From the cell containing the given text, extract its center point as (x, y) coordinate. 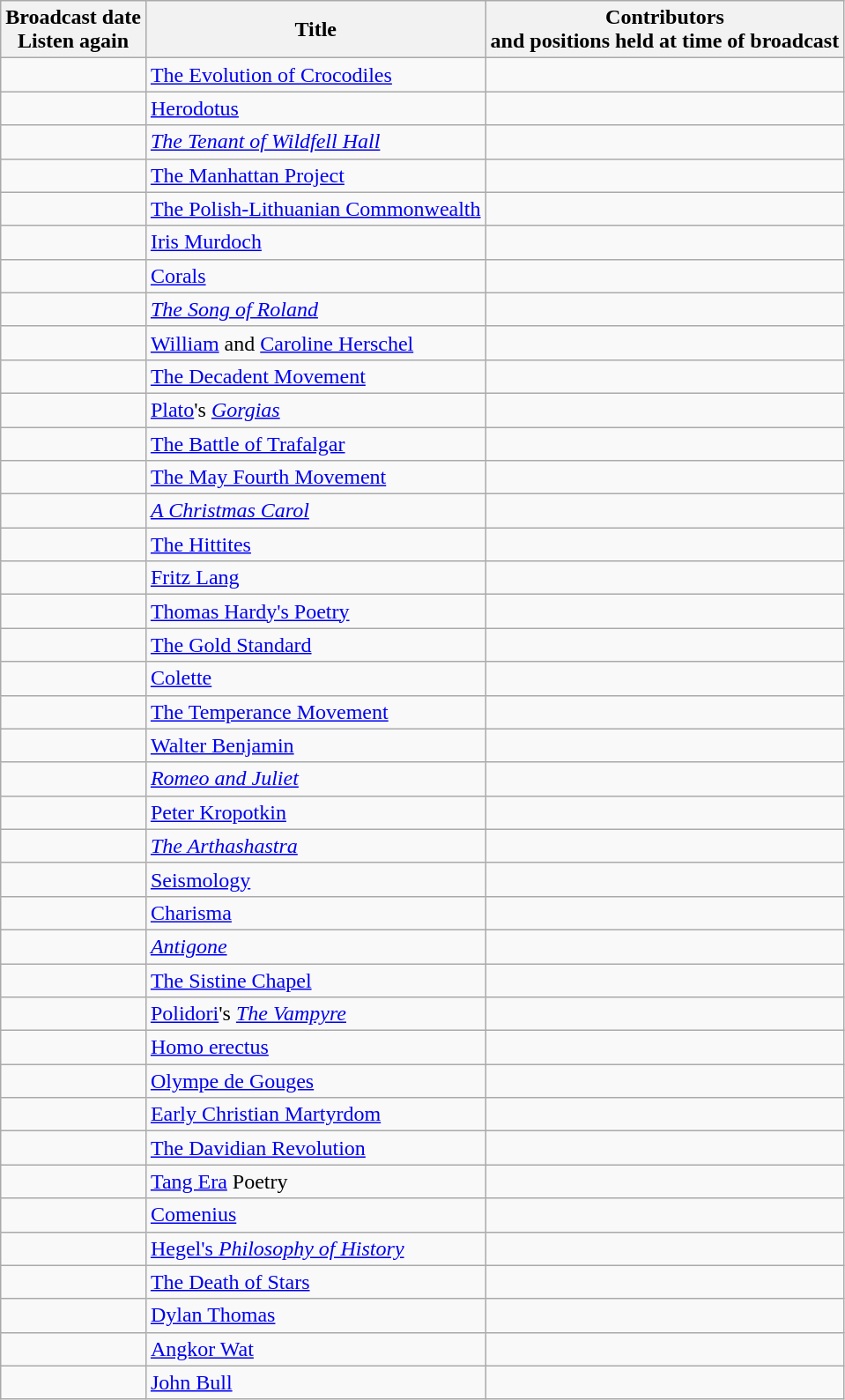
The Sistine Chapel (315, 981)
Antigone (315, 946)
Thomas Hardy's Poetry (315, 611)
A Christmas Carol (315, 511)
The Manhattan Project (315, 175)
Seismology (315, 879)
The Evolution of Crocodiles (315, 75)
Comenius (315, 1215)
Title (315, 30)
The Decadent Movement (315, 376)
Corals (315, 276)
William and Caroline Herschel (315, 343)
The Tenant of Wildfell Hall (315, 142)
Charisma (315, 913)
Polidori's The Vampyre (315, 1014)
The Arthashastra (315, 846)
Peter Kropotkin (315, 812)
The Death of Stars (315, 1282)
Tang Era Poetry (315, 1181)
Contributors and positions held at time of broadcast (664, 30)
Homo erectus (315, 1048)
Dylan Thomas (315, 1315)
John Bull (315, 1382)
The Polish-Lithuanian Commonwealth (315, 209)
Fritz Lang (315, 578)
Herodotus (315, 108)
The Gold Standard (315, 645)
Hegel's Philosophy of History (315, 1248)
The Song of Roland (315, 309)
Colette (315, 678)
Romeo and Juliet (315, 779)
Plato's Gorgias (315, 410)
Early Christian Martyrdom (315, 1115)
The May Fourth Movement (315, 478)
The Temperance Movement (315, 712)
The Hittites (315, 544)
The Davidian Revolution (315, 1148)
The Battle of Trafalgar (315, 443)
Iris Murdoch (315, 242)
Broadcast date Listen again (74, 30)
Walter Benjamin (315, 745)
Angkor Wat (315, 1349)
Olympe de Gouges (315, 1081)
